Provide the [X, Y] coordinate of the cell's center where the given text is located.  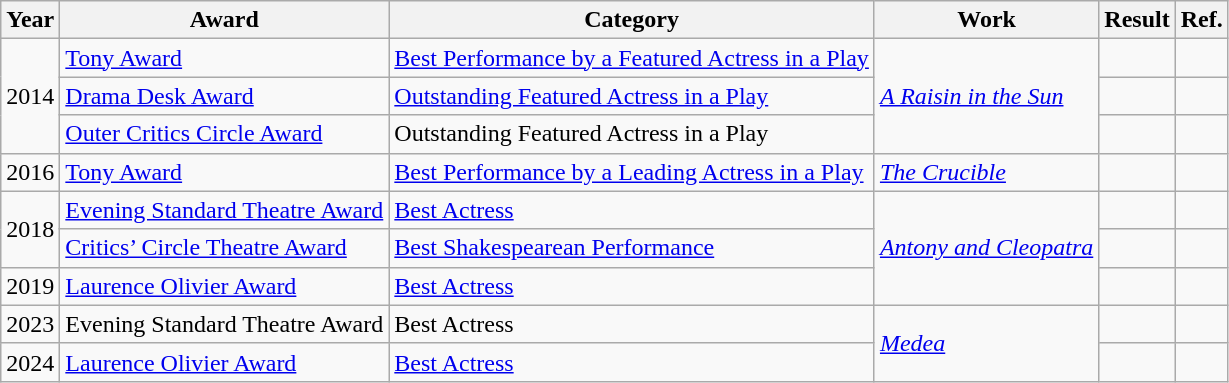
2016 [30, 172]
Outer Critics Circle Award [224, 134]
Medea [986, 343]
Critics’ Circle Theatre Award [224, 248]
Result [1137, 20]
2014 [30, 96]
Drama Desk Award [224, 96]
The Crucible [986, 172]
Work [986, 20]
Best Shakespearean Performance [632, 248]
2023 [30, 324]
A Raisin in the Sun [986, 96]
Antony and Cleopatra [986, 248]
Category [632, 20]
2019 [30, 286]
Best Performance by a Featured Actress in a Play [632, 58]
Ref. [1202, 20]
2024 [30, 362]
Year [30, 20]
Best Performance by a Leading Actress in a Play [632, 172]
2018 [30, 229]
Award [224, 20]
